Extract the [X, Y] coordinate from the center of the cell holding the provided text.  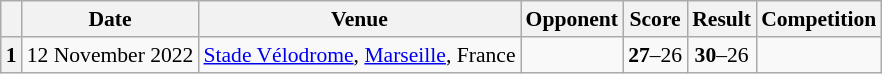
Opponent [572, 19]
Date [110, 19]
Result [722, 19]
12 November 2022 [110, 55]
Score [655, 19]
30–26 [722, 55]
1 [12, 55]
Venue [359, 19]
Stade Vélodrome, Marseille, France [359, 55]
27–26 [655, 55]
Competition [818, 19]
